Return [x, y] of the center of cell containing provided text 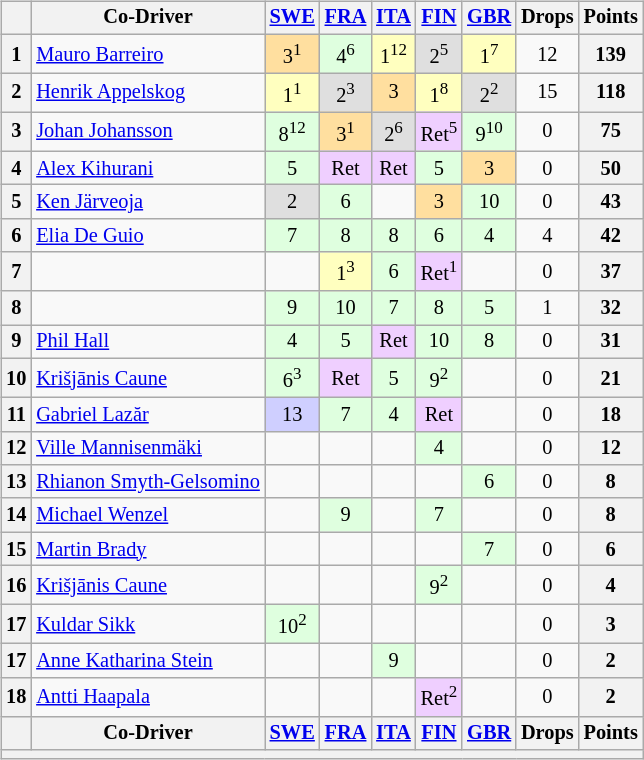
Phil Hall [148, 342]
50 [611, 168]
46 [346, 54]
32 [611, 308]
Henrik Appelskog [148, 92]
75 [611, 132]
Antti Haapala [148, 696]
23 [346, 92]
Anne Katharina Stein [148, 661]
Alex Kihurani [148, 168]
139 [611, 54]
Elia De Guio [148, 235]
43 [611, 202]
16 [16, 586]
Ken Järveoja [148, 202]
21 [611, 378]
Gabriel Lazăr [148, 414]
102 [292, 624]
37 [611, 272]
63 [292, 378]
118 [611, 92]
Kuldar Sikk [148, 624]
Mauro Barreiro [148, 54]
Ret2 [439, 696]
910 [489, 132]
Johan Johansson [148, 132]
26 [393, 132]
112 [393, 54]
Martin Brady [148, 549]
42 [611, 235]
22 [489, 92]
Ret1 [439, 272]
Ret5 [439, 132]
14 [16, 515]
812 [292, 132]
25 [439, 54]
Ville Mannisenmäki [148, 448]
Rhianon Smyth-Gelsomino [148, 482]
Michael Wenzel [148, 515]
